Capture the cell that displays the provided text and extract its (x, y) central coordinate. 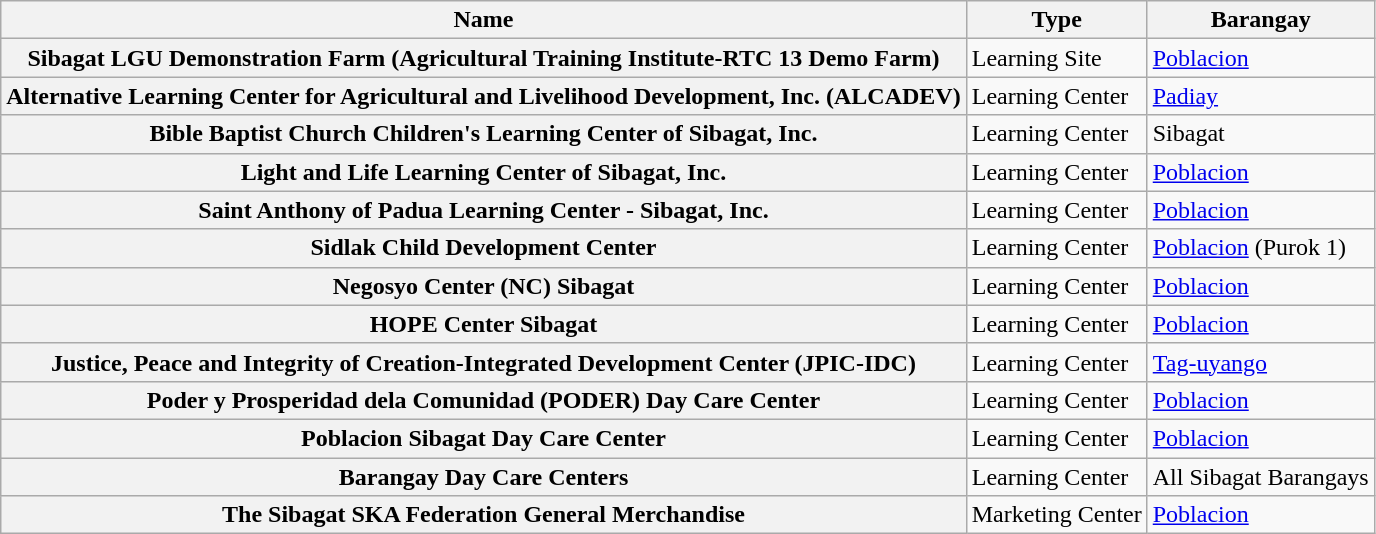
Negosyo Center (NC) Sibagat (484, 286)
Poder y Prosperidad dela Comunidad (PODER) Day Care Center (484, 400)
All Sibagat Barangays (1260, 477)
Justice, Peace and Integrity of Creation-Integrated Development Center (JPIC-IDC) (484, 362)
Sibagat LGU Demonstration Farm (Agricultural Training Institute-RTC 13 Demo Farm) (484, 58)
Poblacion Sibagat Day Care Center (484, 438)
Light and Life Learning Center of Sibagat, Inc. (484, 172)
Learning Site (1056, 58)
Sibagat (1260, 134)
Saint Anthony of Padua Learning Center - Sibagat, Inc. (484, 210)
Barangay (1260, 20)
Padiay (1260, 96)
Alternative Learning Center for Agricultural and Livelihood Development, Inc. (ALCADEV) (484, 96)
Sidlak Child Development Center (484, 248)
Barangay Day Care Centers (484, 477)
Poblacion (Purok 1) (1260, 248)
Tag-uyango (1260, 362)
HOPE Center Sibagat (484, 324)
Type (1056, 20)
Marketing Center (1056, 515)
Bible Baptist Church Children's Learning Center of Sibagat, Inc. (484, 134)
The Sibagat SKA Federation General Merchandise (484, 515)
Name (484, 20)
